Search for the cell housing the specified text and yield its (x, y) center coordinate. 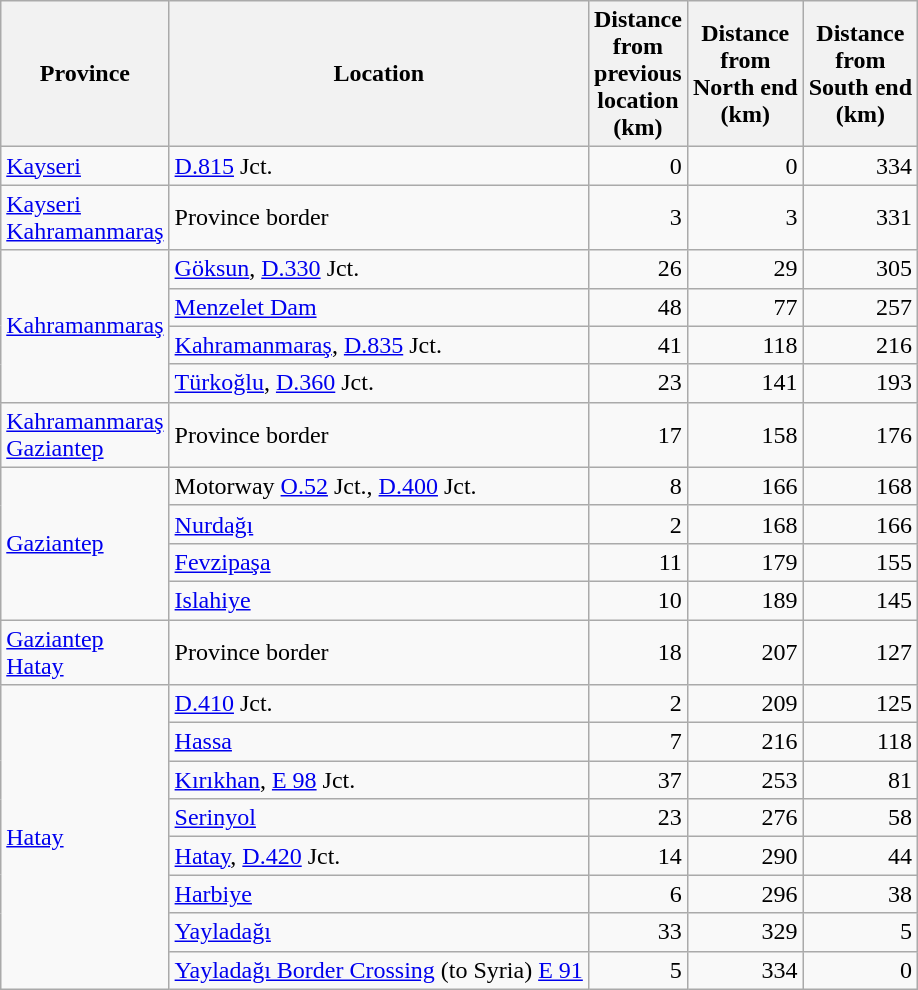
125 (860, 704)
Kahramanmaraş (85, 326)
8 (638, 486)
Yayladağı (378, 932)
D.410 Jct. (378, 704)
Motorway O.52 Jct., D.400 Jct. (378, 486)
257 (860, 307)
KayseriKahramanmaraş (85, 218)
193 (860, 383)
Göksun, D.330 Jct. (378, 269)
18 (638, 652)
Nurdağı (378, 524)
38 (860, 894)
179 (745, 562)
17 (638, 434)
29 (745, 269)
Islahiye (378, 600)
Kahramanmaraş, D.835 Jct. (378, 345)
7 (638, 742)
10 (638, 600)
Yayladağı Border Crossing (to Syria) E 91 (378, 970)
Kayseri (85, 166)
Menzelet Dam (378, 307)
DistancefromSouth end(km) (860, 74)
176 (860, 434)
276 (745, 818)
Hassa (378, 742)
Province (85, 74)
26 (638, 269)
305 (860, 269)
Distancefrompreviouslocation(km) (638, 74)
D.815 Jct. (378, 166)
Hatay, D.420 Jct. (378, 856)
48 (638, 307)
11 (638, 562)
Harbiye (378, 894)
141 (745, 383)
207 (745, 652)
Hatay (85, 837)
KahramanmaraşGaziantep (85, 434)
58 (860, 818)
77 (745, 307)
33 (638, 932)
189 (745, 600)
44 (860, 856)
Kırıkhan, E 98 Jct. (378, 780)
Location (378, 74)
331 (860, 218)
GaziantepHatay (85, 652)
158 (745, 434)
253 (745, 780)
296 (745, 894)
41 (638, 345)
290 (745, 856)
145 (860, 600)
37 (638, 780)
Gaziantep (85, 543)
81 (860, 780)
Fevzipaşa (378, 562)
127 (860, 652)
14 (638, 856)
Serinyol (378, 818)
Türkoğlu, D.360 Jct. (378, 383)
209 (745, 704)
DistancefromNorth end(km) (745, 74)
155 (860, 562)
329 (745, 932)
6 (638, 894)
